Capture the cell that displays the provided text and extract its [X, Y] central coordinate. 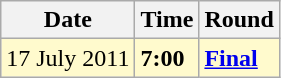
Final [239, 58]
Date [68, 20]
Time [167, 20]
7:00 [167, 58]
17 July 2011 [68, 58]
Round [239, 20]
